Output the [x, y] coordinate of the center of the cell containing the given text.  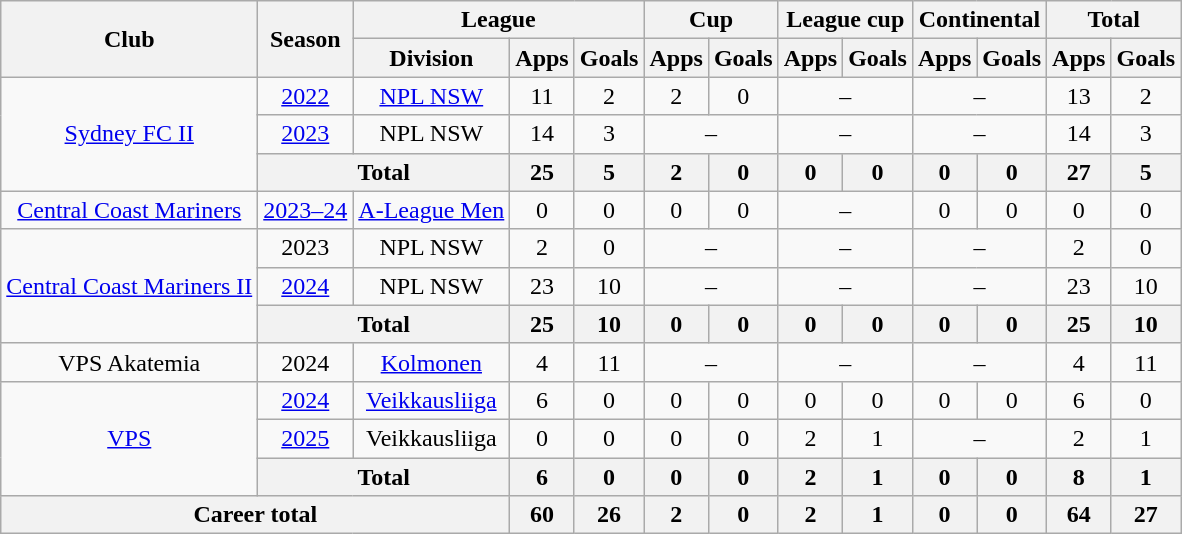
Central Coast Mariners II [130, 286]
Central Coast Mariners [130, 210]
13 [1079, 96]
Sydney FC II [130, 134]
Continental [979, 20]
Cup [711, 20]
64 [1079, 515]
2022 [306, 96]
60 [542, 515]
2023–24 [306, 210]
Season [306, 39]
League cup [845, 20]
League [498, 20]
8 [1079, 477]
Division [432, 58]
A-League Men [432, 210]
Career total [256, 515]
VPS Akatemia [130, 362]
VPS [130, 438]
26 [609, 515]
Kolmonen [432, 362]
Club [130, 39]
2025 [306, 438]
